Locate the cell with the specified text and output its [X, Y] center coordinate. 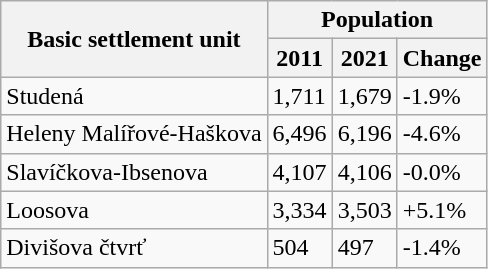
-0.0% [442, 172]
1,711 [300, 96]
-1.4% [442, 248]
4,107 [300, 172]
Basic settlement unit [134, 39]
Population [377, 20]
Change [442, 58]
2021 [364, 58]
2011 [300, 58]
Heleny Malířové-Haškova [134, 134]
4,106 [364, 172]
6,196 [364, 134]
Loosova [134, 210]
497 [364, 248]
3,503 [364, 210]
Studená [134, 96]
6,496 [300, 134]
Slavíčkova-Ibsenova [134, 172]
504 [300, 248]
Divišova čtvrť [134, 248]
-1.9% [442, 96]
1,679 [364, 96]
+5.1% [442, 210]
3,334 [300, 210]
-4.6% [442, 134]
